Pinpoint the cell where the given text exists, returning its (x, y) midpoint coordinate. 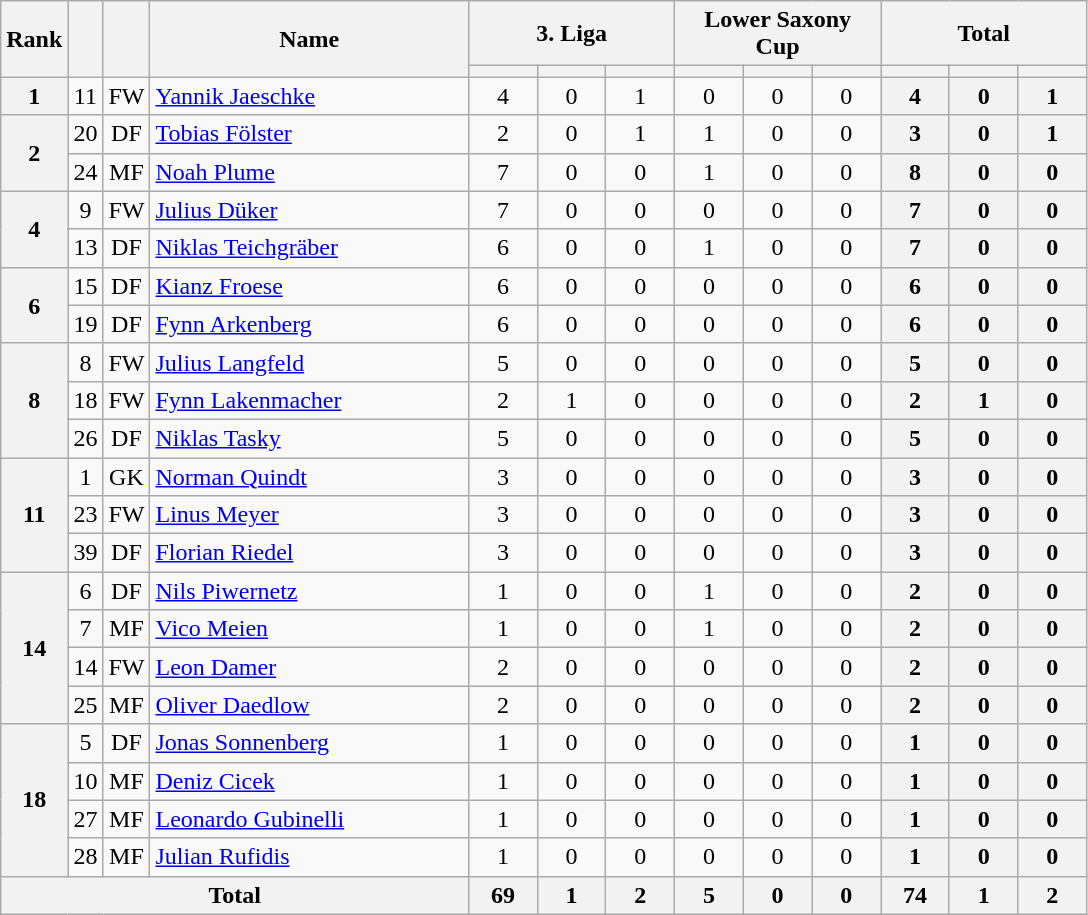
13 (86, 248)
Deniz Cicek (310, 781)
Leonardo Gubinelli (310, 819)
39 (86, 553)
GK (126, 477)
Yannik Jaeschke (310, 96)
Norman Quindt (310, 477)
Lower Saxony Cup (778, 34)
Fynn Lakenmacher (310, 400)
Nils Piwernetz (310, 591)
Linus Meyer (310, 515)
74 (916, 895)
27 (86, 819)
Fynn Arkenberg (310, 324)
Jonas Sonnenberg (310, 743)
23 (86, 515)
Vico Meien (310, 629)
Niklas Teichgräber (310, 248)
Oliver Daedlow (310, 705)
25 (86, 705)
Julian Rufidis (310, 857)
Leon Damer (310, 667)
Niklas Tasky (310, 438)
9 (86, 210)
26 (86, 438)
Kianz Froese (310, 286)
3. Liga (572, 34)
69 (504, 895)
Noah Plume (310, 172)
28 (86, 857)
Julius Düker (310, 210)
10 (86, 781)
19 (86, 324)
Tobias Fölster (310, 134)
Rank (34, 39)
Julius Langfeld (310, 362)
Name (310, 39)
20 (86, 134)
15 (86, 286)
24 (86, 172)
Florian Riedel (310, 553)
